Determine the (x, y) coordinate at the center of the cell enclosing the given text.  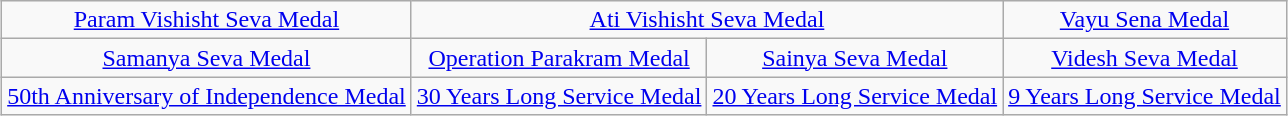
Ati Vishisht Seva Medal (706, 20)
30 Years Long Service Medal (559, 96)
50th Anniversary of Independence Medal (207, 96)
20 Years Long Service Medal (855, 96)
Samanya Seva Medal (207, 58)
Vayu Sena Medal (1145, 20)
Operation Parakram Medal (559, 58)
9 Years Long Service Medal (1145, 96)
Videsh Seva Medal (1145, 58)
Param Vishisht Seva Medal (207, 20)
Sainya Seva Medal (855, 58)
